Locate the cell with the specified text and output its [X, Y] center coordinate. 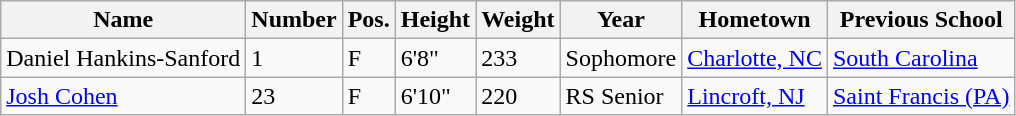
South Carolina [921, 58]
RS Senior [621, 96]
Daniel Hankins-Sanford [124, 58]
Previous School [921, 20]
Josh Cohen [124, 96]
Lincroft, NJ [755, 96]
Year [621, 20]
Saint Francis (PA) [921, 96]
Sophomore [621, 58]
1 [294, 58]
Charlotte, NC [755, 58]
Name [124, 20]
Height [435, 20]
6'10" [435, 96]
Number [294, 20]
220 [518, 96]
Pos. [368, 20]
233 [518, 58]
23 [294, 96]
6'8" [435, 58]
Weight [518, 20]
Hometown [755, 20]
